Scan for the cell matching the given text and deliver its [X, Y] coordinate at center. 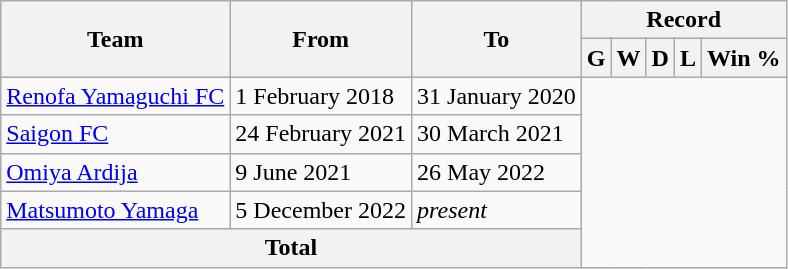
Team [116, 39]
Total [291, 248]
Renofa Yamaguchi FC [116, 96]
From [321, 39]
G [596, 58]
Saigon FC [116, 134]
Record [684, 20]
Omiya Ardija [116, 172]
5 December 2022 [321, 210]
present [497, 210]
1 February 2018 [321, 96]
26 May 2022 [497, 172]
D [660, 58]
24 February 2021 [321, 134]
Win % [744, 58]
31 January 2020 [497, 96]
9 June 2021 [321, 172]
W [628, 58]
30 March 2021 [497, 134]
L [688, 58]
To [497, 39]
Matsumoto Yamaga [116, 210]
